Pinpoint the cell where the given text exists, returning its (x, y) midpoint coordinate. 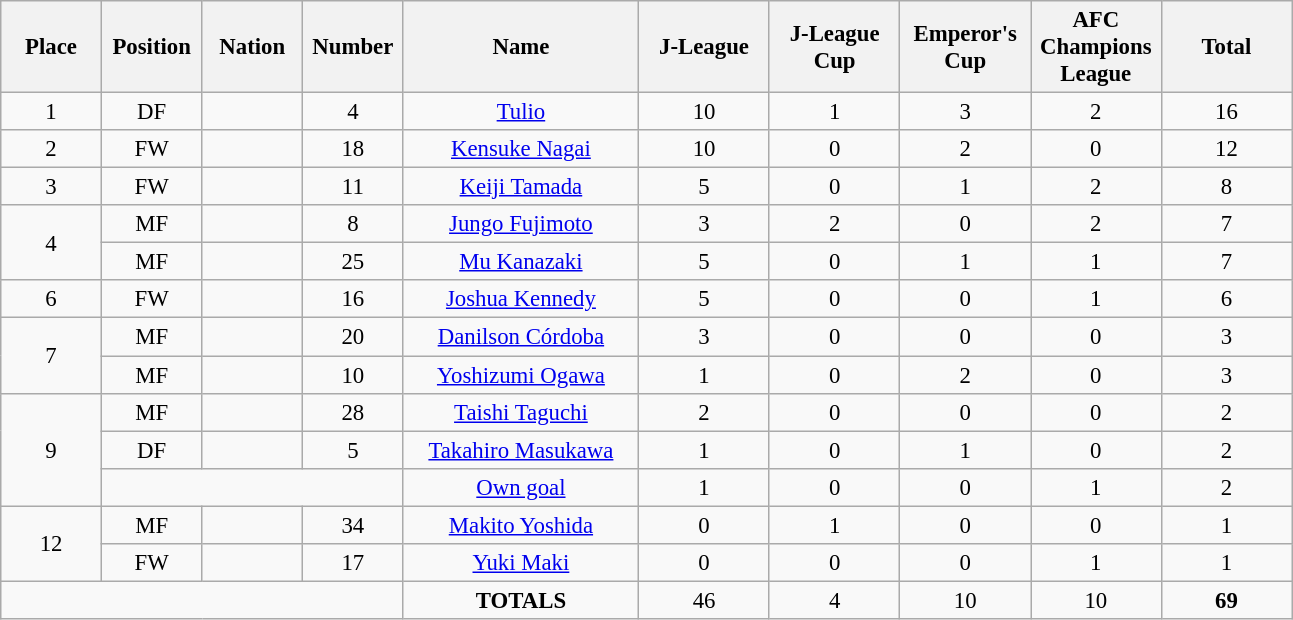
9 (52, 450)
Total (1226, 47)
J-League (704, 47)
18 (354, 149)
Takahiro Masukawa (521, 450)
Mu Kanazaki (521, 262)
25 (354, 262)
Name (521, 47)
Tulio (521, 112)
69 (1226, 600)
Number (354, 47)
Makito Yoshida (521, 525)
Emperor's Cup (966, 47)
TOTALS (521, 600)
46 (704, 600)
Own goal (521, 487)
20 (354, 337)
Place (52, 47)
Taishi Taguchi (521, 412)
Keiji Tamada (521, 187)
Danilson Córdoba (521, 337)
Joshua Kennedy (521, 299)
Yoshizumi Ogawa (521, 375)
Position (152, 47)
28 (354, 412)
Jungo Fujimoto (521, 224)
34 (354, 525)
Yuki Maki (521, 563)
AFC Champions League (1096, 47)
11 (354, 187)
Kensuke Nagai (521, 149)
17 (354, 563)
J-League Cup (834, 47)
Nation (252, 47)
